Provide the [X, Y] coordinate of the cell's center where the given text is located.  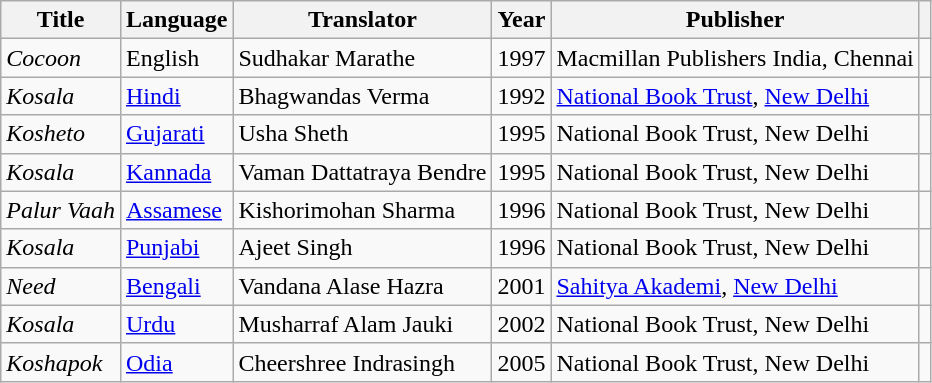
Translator [362, 20]
English [176, 58]
Publisher [735, 20]
Assamese [176, 210]
Language [176, 20]
Odia [176, 362]
1992 [522, 96]
Gujarati [176, 134]
Vaman Dattatraya Bendre [362, 172]
Urdu [176, 324]
Kosheto [61, 134]
Need [61, 286]
Kishorimohan Sharma [362, 210]
Musharraf Alam Jauki [362, 324]
Title [61, 20]
Palur Vaah [61, 210]
Macmillan Publishers India, Chennai [735, 58]
Usha Sheth [362, 134]
Year [522, 20]
Hindi [176, 96]
Cheershree Indrasingh [362, 362]
Sahitya Akademi, New Delhi [735, 286]
Kannada [176, 172]
Cocoon [61, 58]
Bhagwandas Verma [362, 96]
Vandana Alase Hazra [362, 286]
Sudhakar Marathe [362, 58]
Punjabi [176, 248]
Ajeet Singh [362, 248]
2005 [522, 362]
2001 [522, 286]
Bengali [176, 286]
2002 [522, 324]
Koshapok [61, 362]
1997 [522, 58]
